Extract the [x, y] coordinate from the center of the cell holding the provided text.  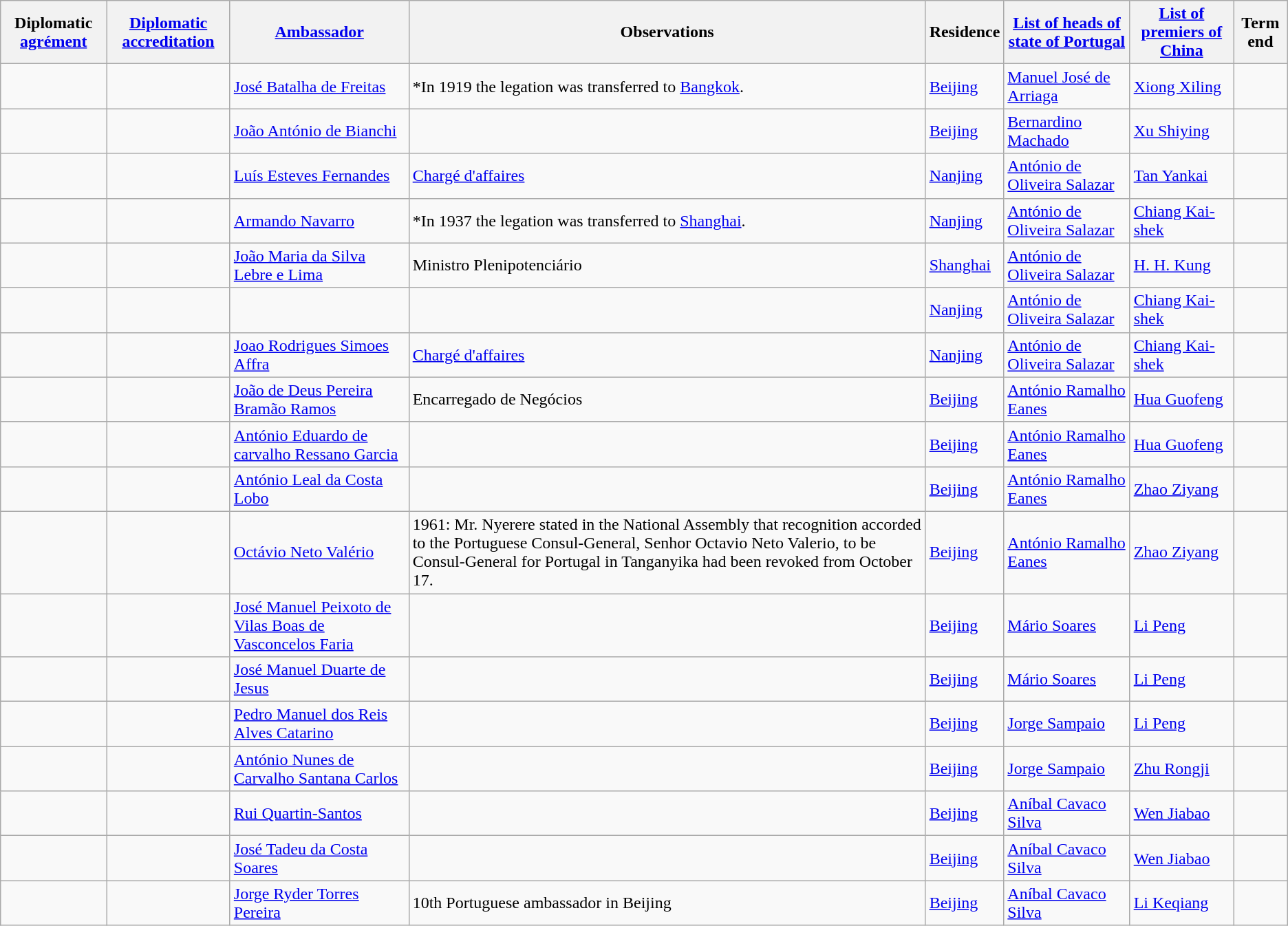
Octávio Neto Valério [319, 552]
*In 1919 the legation was transferred to Bangkok. [667, 87]
Manuel José de Arriaga [1066, 87]
Diplomatic agrément [54, 32]
H. H. Kung [1181, 266]
Shanghai [965, 266]
List of heads of state of Portugal [1066, 32]
Bernardino Machado [1066, 131]
Diplomatic accreditation [169, 32]
João António de Bianchi [319, 131]
Term end [1260, 32]
Rui Quartin-Santos [319, 813]
Encarregado de Negócios [667, 399]
Xiong Xiling [1181, 87]
Residence [965, 32]
Observations [667, 32]
10th Portuguese ambassador in Beijing [667, 903]
José Tadeu da Costa Soares [319, 859]
José Manuel Peixoto de Vilas Boas de Vasconcelos Faria [319, 625]
List of premiers of China [1181, 32]
Zhu Rongji [1181, 769]
Tan Yankai [1181, 176]
Joao Rodrigues Simoes Affra [319, 355]
Ambassador [319, 32]
Luís Esteves Fernandes [319, 176]
Xu Shiying [1181, 131]
Ministro Plenipotenciário [667, 266]
Jorge Ryder Torres Pereira [319, 903]
José Manuel Duarte de Jesus [319, 680]
Pedro Manuel dos Reis Alves Catarino [319, 724]
Armando Navarro [319, 220]
António Eduardo de carvalho Ressano Garcia [319, 444]
João Maria da Silva Lebre e Lima [319, 266]
*In 1937 the legation was transferred to Shanghai. [667, 220]
António Leal da Costa Lobo [319, 488]
António Nunes de Carvalho Santana Carlos [319, 769]
João de Deus Pereira Bramão Ramos [319, 399]
José Batalha de Freitas [319, 87]
Li Keqiang [1181, 903]
